Return (X, Y) of the center of cell containing provided text 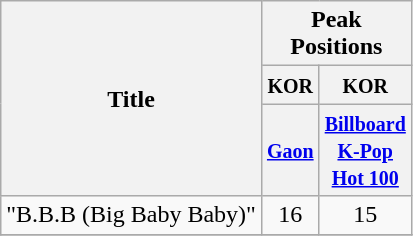
Gaon (290, 150)
Title (132, 98)
BillboardK-Pop Hot 100 (365, 150)
15 (365, 215)
16 (290, 215)
"B.B.B (Big Baby Baby)" (132, 215)
Peak Positions (336, 34)
